Locate the cell with the specified text and output its [x, y] center coordinate. 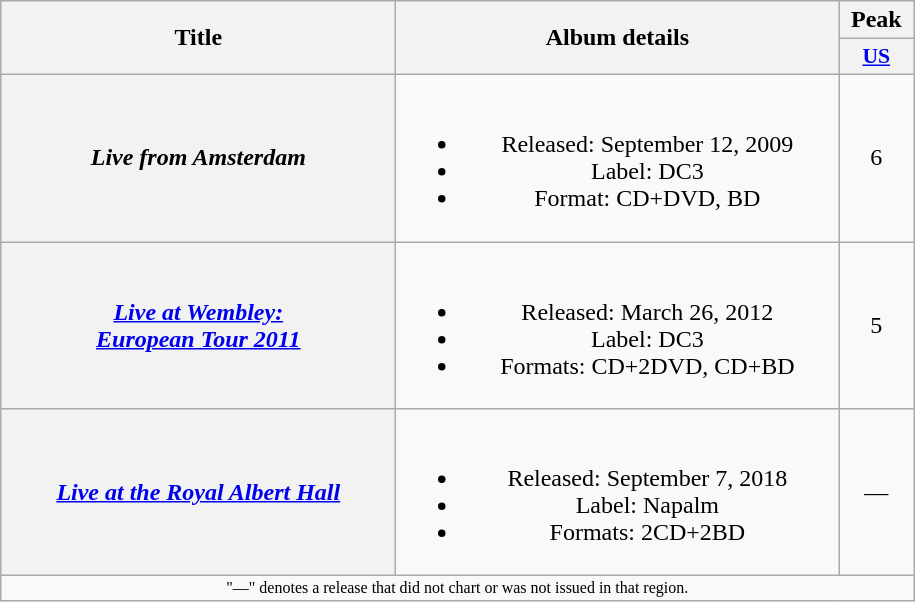
Album details [618, 38]
Released: September 12, 2009Label: DC3Format: CD+DVD, BD [618, 158]
"—" denotes a release that did not chart or was not issued in that region. [458, 588]
6 [876, 158]
Live at the Royal Albert Hall [198, 492]
Live from Amsterdam [198, 158]
5 [876, 326]
Released: September 7, 2018Label: NapalmFormats: 2CD+2BD [618, 492]
Title [198, 38]
Released: March 26, 2012Label: DC3Formats: CD+2DVD, CD+BD [618, 326]
— [876, 492]
US [876, 57]
Live at Wembley:European Tour 2011 [198, 326]
Peak [876, 20]
